Search for the cell housing the specified text and yield its (X, Y) center coordinate. 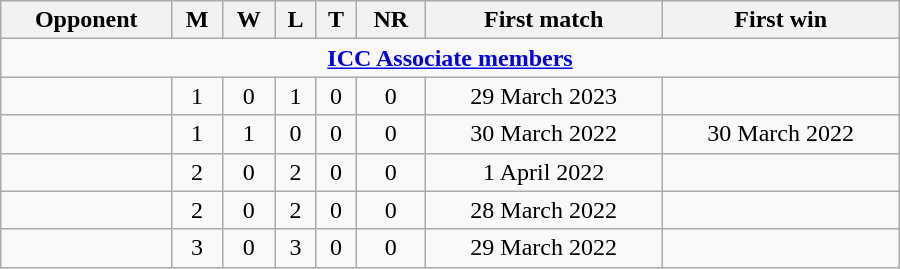
W (248, 20)
M (198, 20)
Opponent (86, 20)
1 April 2022 (544, 172)
NR (390, 20)
First match (544, 20)
29 March 2022 (544, 248)
First win (780, 20)
29 March 2023 (544, 96)
ICC Associate members (450, 58)
T (336, 20)
L (296, 20)
28 March 2022 (544, 210)
